Return (x, y) of the center of cell containing provided text 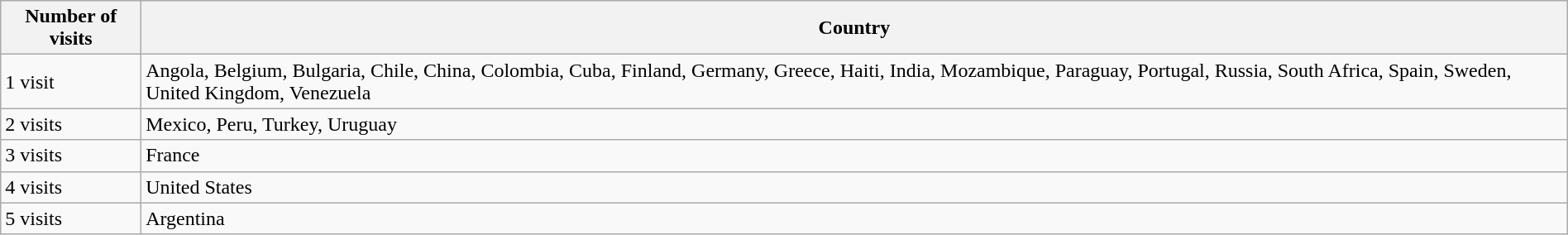
2 visits (71, 124)
3 visits (71, 156)
4 visits (71, 187)
Mexico, Peru, Turkey, Uruguay (855, 124)
United States (855, 187)
Country (855, 28)
5 visits (71, 218)
France (855, 156)
Number of visits (71, 28)
Argentina (855, 218)
1 visit (71, 81)
